Locate the cell with the specified text and output its [x, y] center coordinate. 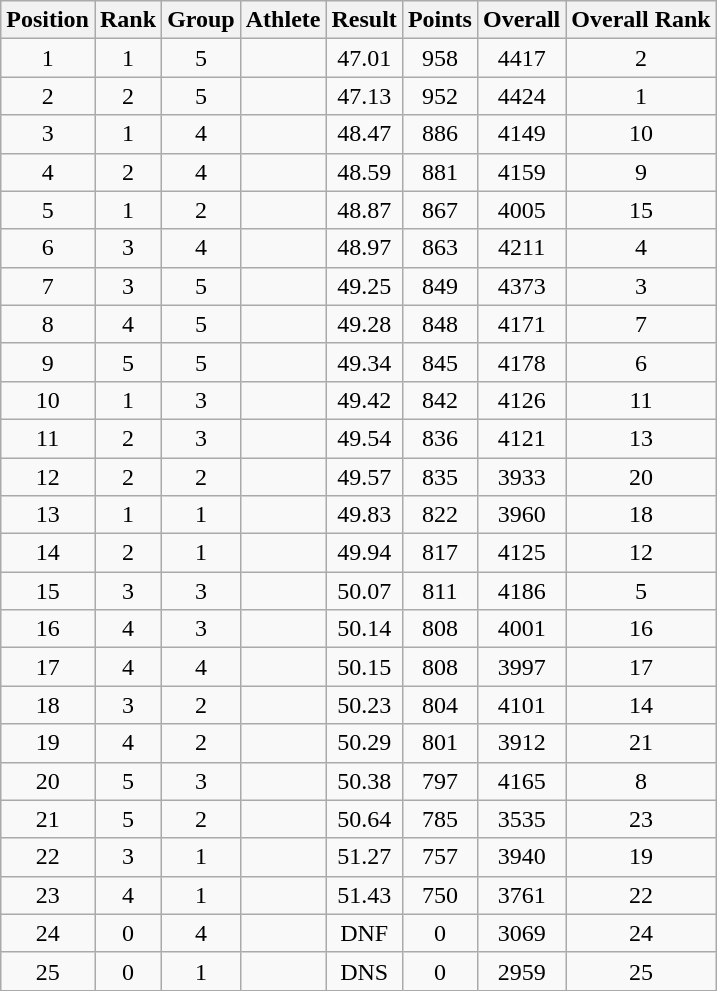
4125 [521, 553]
Points [440, 20]
4178 [521, 362]
Overall [521, 20]
4186 [521, 591]
2959 [521, 971]
49.83 [364, 515]
863 [440, 248]
47.13 [364, 96]
811 [440, 591]
3912 [521, 743]
48.47 [364, 134]
49.94 [364, 553]
4424 [521, 96]
785 [440, 819]
50.14 [364, 629]
48.59 [364, 172]
750 [440, 895]
4159 [521, 172]
4101 [521, 705]
Group [202, 20]
797 [440, 781]
DNS [364, 971]
49.57 [364, 477]
3960 [521, 515]
958 [440, 58]
4126 [521, 400]
886 [440, 134]
4005 [521, 210]
Result [364, 20]
822 [440, 515]
3069 [521, 933]
4171 [521, 324]
842 [440, 400]
804 [440, 705]
48.87 [364, 210]
3940 [521, 857]
Overall Rank [641, 20]
50.64 [364, 819]
4165 [521, 781]
3997 [521, 667]
50.07 [364, 591]
757 [440, 857]
47.01 [364, 58]
4211 [521, 248]
50.29 [364, 743]
Rank [128, 20]
49.42 [364, 400]
Athlete [283, 20]
4121 [521, 438]
881 [440, 172]
49.25 [364, 286]
48.97 [364, 248]
51.27 [364, 857]
867 [440, 210]
3761 [521, 895]
849 [440, 286]
836 [440, 438]
3933 [521, 477]
51.43 [364, 895]
801 [440, 743]
49.54 [364, 438]
50.38 [364, 781]
952 [440, 96]
845 [440, 362]
50.15 [364, 667]
3535 [521, 819]
4417 [521, 58]
49.34 [364, 362]
50.23 [364, 705]
4149 [521, 134]
49.28 [364, 324]
4001 [521, 629]
848 [440, 324]
835 [440, 477]
DNF [364, 933]
4373 [521, 286]
Position [48, 20]
817 [440, 553]
